Determine the (x, y) coordinate at the center of the cell enclosing the given text.  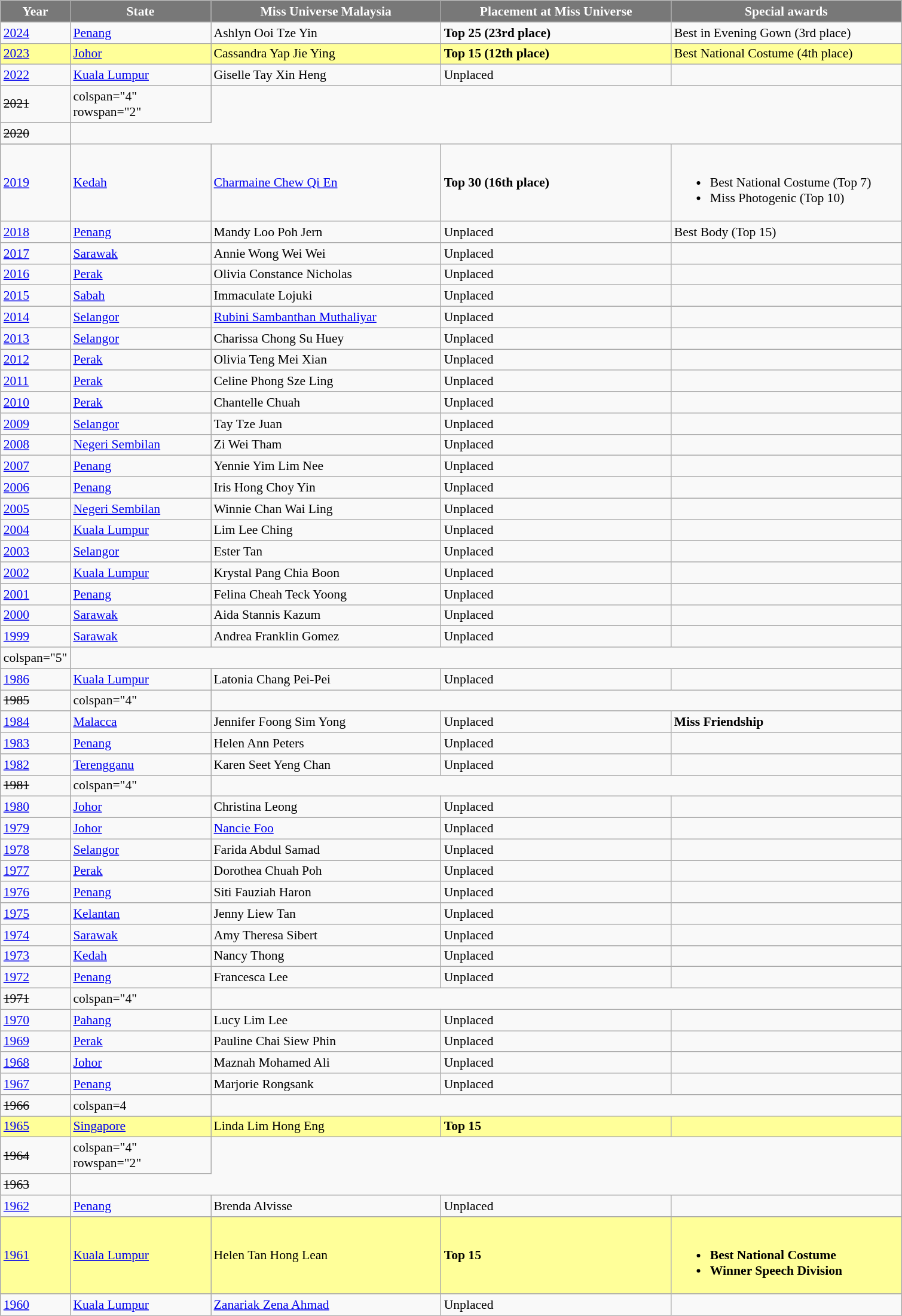
1983 (36, 743)
Sabah (140, 296)
Linda Lim Hong Eng (326, 1126)
Terengganu (140, 765)
2012 (36, 360)
Yennie Yim Lim Nee (326, 466)
1965 (36, 1126)
1978 (36, 850)
2007 (36, 466)
Kelantan (140, 914)
Year (36, 11)
Jennifer Foong Sim Yong (326, 722)
1999 (36, 637)
2002 (36, 573)
Jenny Liew Tan (326, 914)
Winnie Chan Wai Ling (326, 509)
Charmaine Chew Qi En (326, 182)
2019 (36, 182)
Rubini Sambanthan Muthaliyar (326, 317)
2018 (36, 232)
Malacca (140, 722)
1971 (36, 999)
Iris Hong Choy Yin (326, 488)
Karen Seet Yeng Chan (326, 765)
1974 (36, 935)
Miss Universe Malaysia (326, 11)
Pahang (140, 1020)
Marjorie Rongsank (326, 1084)
2005 (36, 509)
1970 (36, 1020)
1986 (36, 679)
1972 (36, 978)
2001 (36, 594)
Lim Lee Ching (326, 530)
2004 (36, 530)
Olivia Constance Nicholas (326, 274)
Best National CostumeWinner Speech Division (787, 1255)
State (140, 11)
Pauline Chai Siew Phin (326, 1042)
Ashlyn Ooi Tze Yin (326, 33)
2011 (36, 381)
Brenda Alvisse (326, 1206)
1969 (36, 1042)
Miss Friendship (787, 722)
1964 (36, 1155)
2023 (36, 54)
Chantelle Chuah (326, 402)
Christina Leong (326, 807)
2021 (36, 104)
Cassandra Yap Jie Ying (326, 54)
1975 (36, 914)
Celine Phong Sze Ling (326, 381)
1963 (36, 1184)
1981 (36, 786)
2017 (36, 254)
Top 30 (16th place) (556, 182)
1961 (36, 1255)
Nancie Foo (326, 829)
1980 (36, 807)
Charissa Chong Su Huey (326, 338)
Nancy Thong (326, 956)
2003 (36, 552)
Helen Tan Hong Lean (326, 1255)
Farida Abdul Samad (326, 850)
Tay Tze Juan (326, 424)
2022 (36, 75)
2014 (36, 317)
Special awards (787, 11)
2024 (36, 33)
2015 (36, 296)
1984 (36, 722)
colspan="5" (36, 658)
1976 (36, 893)
1979 (36, 829)
Best National Costume (4th place) (787, 54)
Top 25 (23rd place) (556, 33)
Maznah Mohamed Ali (326, 1063)
Zi Wei Tham (326, 445)
2009 (36, 424)
Placement at Miss Universe (556, 11)
Immaculate Lojuki (326, 296)
Mandy Loo Poh Jern (326, 232)
Olivia Teng Mei Xian (326, 360)
2008 (36, 445)
2000 (36, 615)
1985 (36, 701)
Zanariak Zena Ahmad (326, 1305)
colspan=4 (140, 1106)
1960 (36, 1305)
Annie Wong Wei Wei (326, 254)
1962 (36, 1206)
Amy Theresa Sibert (326, 935)
Andrea Franklin Gomez (326, 637)
Latonia Chang Pei-Pei (326, 679)
Francesca Lee (326, 978)
1966 (36, 1106)
Siti Fauziah Haron (326, 893)
1973 (36, 956)
2020 (36, 133)
Aida Stannis Kazum (326, 615)
Lucy Lim Lee (326, 1020)
1968 (36, 1063)
Best Body (Top 15) (787, 232)
2013 (36, 338)
Krystal Pang Chia Boon (326, 573)
2010 (36, 402)
2006 (36, 488)
Ester Tan (326, 552)
Helen Ann Peters (326, 743)
1967 (36, 1084)
1982 (36, 765)
Dorothea Chuah Poh (326, 871)
Top 15 (12th place) (556, 54)
2016 (36, 274)
1977 (36, 871)
Singapore (140, 1126)
Giselle Tay Xin Heng (326, 75)
Best in Evening Gown (3rd place) (787, 33)
Best National Costume (Top 7)Miss Photogenic (Top 10) (787, 182)
Felina Cheah Teck Yoong (326, 594)
